Return the (x, y) coordinate for the center point of the cell that contains the specified text.  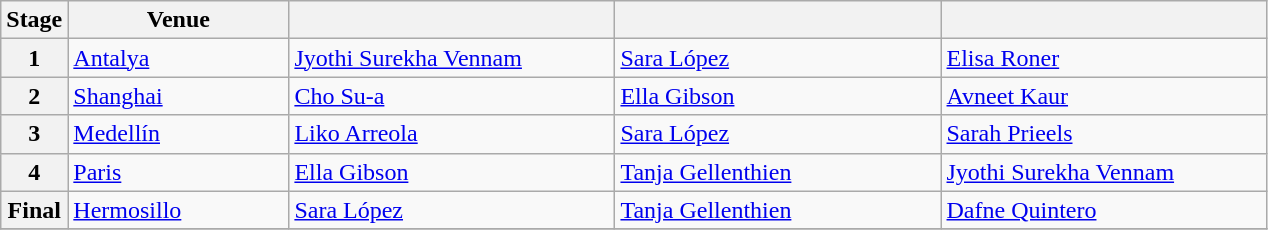
4 (34, 172)
Cho Su-a (452, 96)
1 (34, 58)
Elisa Roner (1104, 58)
Venue (178, 20)
Shanghai (178, 96)
Final (34, 210)
Dafne Quintero (1104, 210)
Medellín (178, 134)
Hermosillo (178, 210)
Avneet Kaur (1104, 96)
Sarah Prieels (1104, 134)
Paris (178, 172)
Liko Arreola (452, 134)
3 (34, 134)
2 (34, 96)
Stage (34, 20)
Antalya (178, 58)
